Capture the cell that displays the provided text and extract its (x, y) central coordinate. 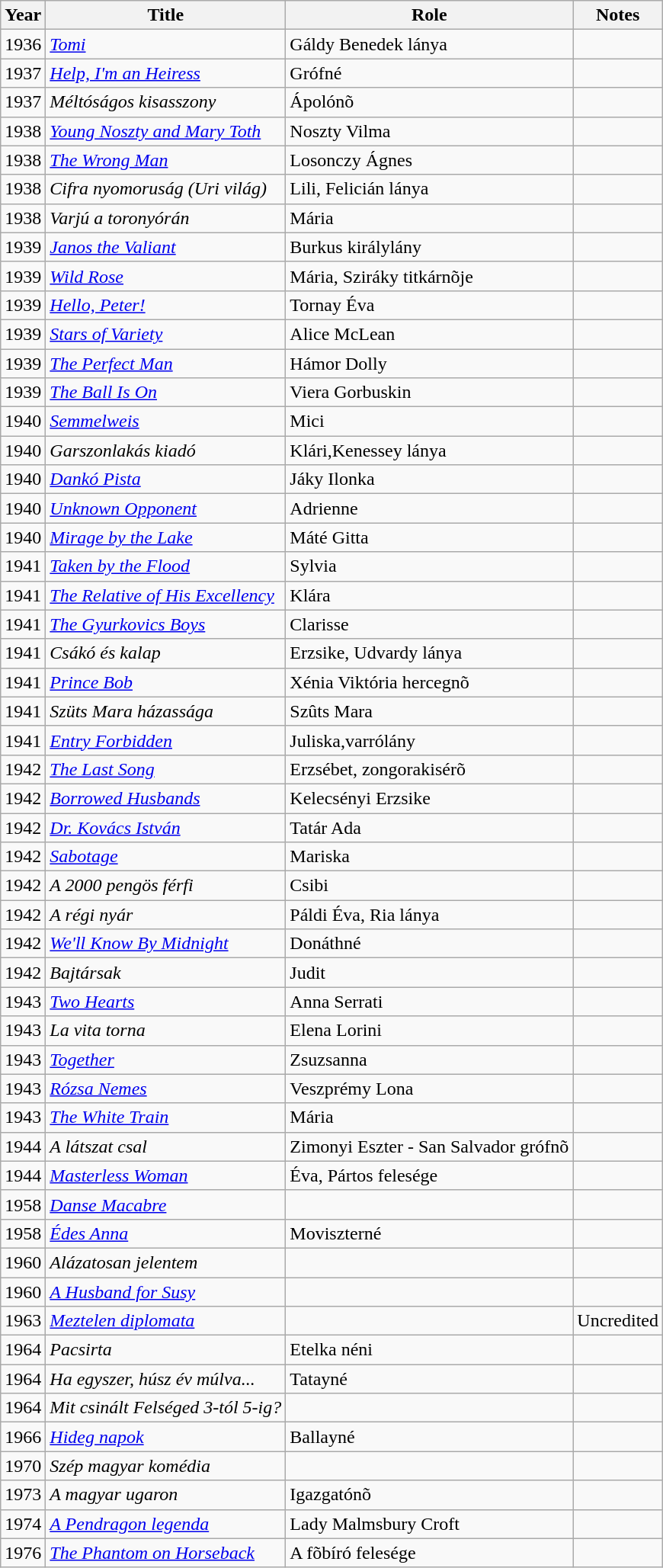
1966 (23, 1437)
Help, I'm an Heiress (166, 73)
The Relative of His Excellency (166, 595)
Notes (618, 15)
Clarisse (430, 624)
Mirage by the Lake (166, 537)
Klári,Kenessey lánya (430, 451)
Garszonlakás kiadó (166, 451)
Tatayné (430, 1379)
Sylvia (430, 566)
Klára (430, 595)
Judit (430, 973)
Erzsébet, zongorakisérõ (430, 769)
The Phantom on Horseback (166, 1553)
Etelka néni (430, 1350)
A 2000 pengös férfi (166, 886)
Hello, Peter! (166, 305)
Tornay Éva (430, 305)
Varjú a toronyórán (166, 218)
1970 (23, 1466)
Csákó és kalap (166, 653)
A Husband for Susy (166, 1292)
Borrowed Husbands (166, 798)
Méltóságos kisasszony (166, 102)
Young Noszty and Mary Toth (166, 131)
Noszty Vilma (430, 131)
Mit csinált Felséged 3-tól 5-ig? (166, 1408)
Entry Forbidden (166, 740)
Zimonyi Eszter - San Salvador grófnõ (430, 1146)
1976 (23, 1553)
Dankó Pista (166, 479)
Meztelen diplomata (166, 1321)
Unknown Opponent (166, 508)
Zsuzsanna (430, 1060)
Csibi (430, 886)
Szüts Mara házassága (166, 711)
Burkus királylány (430, 247)
The White Train (166, 1117)
Moviszterné (430, 1233)
Together (166, 1060)
Masterless Woman (166, 1175)
The Wrong Man (166, 160)
Tatár Ada (430, 827)
Taken by the Flood (166, 566)
Sabotage (166, 857)
Donáthné (430, 944)
Lili, Felicián lánya (430, 189)
Bajtársak (166, 973)
La vita torna (166, 1031)
Erzsike, Udvardy lánya (430, 653)
Lady Malmsbury Croft (430, 1524)
Uncredited (618, 1321)
Ápolónõ (430, 102)
A magyar ugaron (166, 1495)
Danse Macabre (166, 1204)
A látszat csal (166, 1146)
A fõbíró felesége (430, 1553)
Cifra nyomoruság (Uri világ) (166, 189)
1974 (23, 1524)
Mariska (430, 857)
Igazgatónõ (430, 1495)
Role (430, 15)
1973 (23, 1495)
Anna Serrati (430, 1002)
1936 (23, 44)
Pacsirta (166, 1350)
Mici (430, 422)
A Pendragon legenda (166, 1524)
Year (23, 15)
Title (166, 15)
Semmelweis (166, 422)
Édes Anna (166, 1233)
Máté Gitta (430, 537)
Alázatosan jelentem (166, 1262)
Alice McLean (430, 334)
Páldi Éva, Ria lánya (430, 915)
The Gyurkovics Boys (166, 624)
Szép magyar komédia (166, 1466)
Two Hearts (166, 1002)
Gáldy Benedek lánya (430, 44)
Kelecsényi Erzsike (430, 798)
Prince Bob (166, 682)
Stars of Variety (166, 334)
1963 (23, 1321)
Éva, Pártos felesége (430, 1175)
Adrienne (430, 508)
Rózsa Nemes (166, 1089)
The Perfect Man (166, 364)
Ballayné (430, 1437)
We'll Know By Midnight (166, 944)
Juliska,varrólány (430, 740)
Mária, Sziráky titkárnõje (430, 276)
Hideg napok (166, 1437)
Szûts Mara (430, 711)
Veszprémy Lona (430, 1089)
Ha egyszer, húsz év múlva... (166, 1379)
Jáky Ilonka (430, 479)
Dr. Kovács István (166, 827)
Janos the Valiant (166, 247)
The Ball Is On (166, 393)
A régi nyár (166, 915)
Grófné (430, 73)
Elena Lorini (430, 1031)
Xénia Viktória hercegnõ (430, 682)
Viera Gorbuskin (430, 393)
Losonczy Ágnes (430, 160)
Hámor Dolly (430, 364)
Wild Rose (166, 276)
Tomi (166, 44)
The Last Song (166, 769)
